Return the (x, y) coordinate for the center point of the cell that contains the specified text.  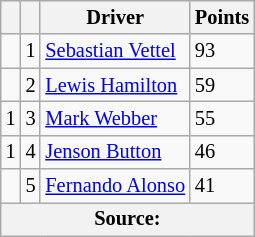
Fernando Alonso (115, 186)
46 (222, 152)
Driver (115, 17)
2 (31, 85)
4 (31, 152)
Source: (128, 219)
93 (222, 51)
Points (222, 17)
Jenson Button (115, 152)
Mark Webber (115, 118)
3 (31, 118)
5 (31, 186)
Sebastian Vettel (115, 51)
55 (222, 118)
59 (222, 85)
Lewis Hamilton (115, 85)
41 (222, 186)
